From the cell containing the given text, extract its center point as (x, y) coordinate. 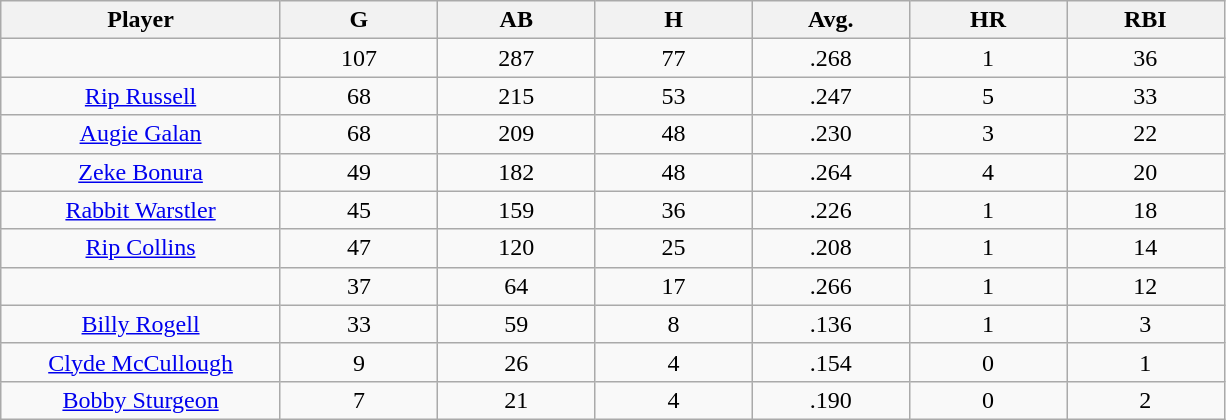
12 (1146, 286)
G (358, 20)
.226 (830, 210)
25 (674, 248)
77 (674, 58)
H (674, 20)
Billy Rogell (141, 324)
45 (358, 210)
HR (988, 20)
22 (1146, 134)
.266 (830, 286)
8 (674, 324)
5 (988, 96)
17 (674, 286)
64 (516, 286)
Rip Collins (141, 248)
18 (1146, 210)
26 (516, 362)
.154 (830, 362)
Rabbit Warstler (141, 210)
20 (1146, 172)
215 (516, 96)
Augie Galan (141, 134)
182 (516, 172)
.264 (830, 172)
37 (358, 286)
47 (358, 248)
14 (1146, 248)
2 (1146, 400)
9 (358, 362)
.247 (830, 96)
209 (516, 134)
Avg. (830, 20)
RBI (1146, 20)
7 (358, 400)
49 (358, 172)
.136 (830, 324)
AB (516, 20)
Bobby Sturgeon (141, 400)
120 (516, 248)
Clyde McCullough (141, 362)
59 (516, 324)
Player (141, 20)
.268 (830, 58)
159 (516, 210)
21 (516, 400)
.190 (830, 400)
Rip Russell (141, 96)
107 (358, 58)
287 (516, 58)
.230 (830, 134)
53 (674, 96)
.208 (830, 248)
Zeke Bonura (141, 172)
